Find where the given text appears and provide that cell's center as [x, y] coordinate. 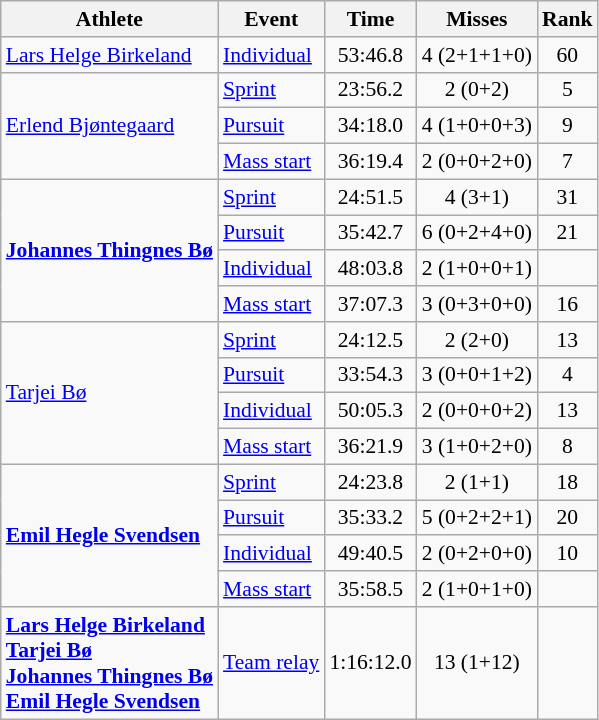
2 (0+2) [477, 90]
4 [568, 375]
5 (0+2+2+1) [477, 518]
4 (1+0+0+3) [477, 126]
16 [568, 304]
6 (0+2+4+0) [477, 233]
Time [370, 19]
1:16:12.0 [370, 663]
2 (0+0+2+0) [477, 162]
3 (1+0+2+0) [477, 447]
31 [568, 197]
49:40.5 [370, 554]
Tarjei Bø [110, 393]
36:21.9 [370, 447]
Rank [568, 19]
13 (1+12) [477, 663]
50:05.3 [370, 411]
53:46.8 [370, 55]
3 (0+3+0+0) [477, 304]
Athlete [110, 19]
3 (0+0+1+2) [477, 375]
Johannes Thingnes Bø [110, 250]
33:54.3 [370, 375]
21 [568, 233]
2 (1+1) [477, 482]
10 [568, 554]
7 [568, 162]
35:58.5 [370, 589]
35:42.7 [370, 233]
36:19.4 [370, 162]
24:51.5 [370, 197]
2 (1+0+1+0) [477, 589]
24:12.5 [370, 340]
2 (2+0) [477, 340]
20 [568, 518]
18 [568, 482]
Team relay [271, 663]
Emil Hegle Svendsen [110, 535]
37:07.3 [370, 304]
8 [568, 447]
Event [271, 19]
34:18.0 [370, 126]
60 [568, 55]
24:23.8 [370, 482]
48:03.8 [370, 269]
23:56.2 [370, 90]
Lars Helge Birkeland [110, 55]
9 [568, 126]
Erlend Bjøntegaard [110, 126]
4 (2+1+1+0) [477, 55]
2 (1+0+0+1) [477, 269]
5 [568, 90]
2 (0+2+0+0) [477, 554]
35:33.2 [370, 518]
2 (0+0+0+2) [477, 411]
Lars Helge BirkelandTarjei BøJohannes Thingnes BøEmil Hegle Svendsen [110, 663]
4 (3+1) [477, 197]
Misses [477, 19]
